Capture the cell that displays the provided text and extract its [X, Y] central coordinate. 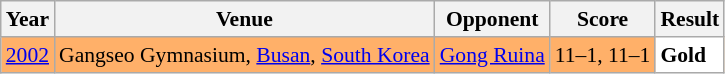
Gold [690, 55]
11–1, 11–1 [603, 55]
Year [28, 19]
Score [603, 19]
Venue [244, 19]
Result [690, 19]
Gangseo Gymnasium, Busan, South Korea [244, 55]
Gong Ruina [492, 55]
2002 [28, 55]
Opponent [492, 19]
